Output the [x, y] coordinate of the center of the cell containing the given text.  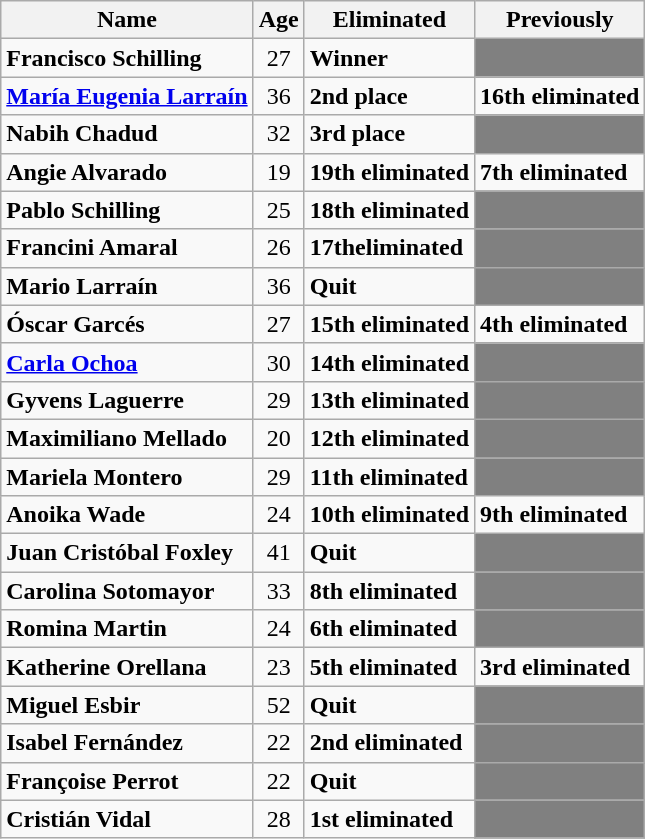
20 [278, 438]
12th eliminated [389, 438]
Previously [560, 20]
6th eliminated [389, 629]
Cristián Vidal [127, 819]
11th eliminated [389, 477]
15th eliminated [389, 324]
Francini Amaral [127, 248]
13th eliminated [389, 400]
9th eliminated [560, 515]
Óscar Garcés [127, 324]
2nd eliminated [389, 743]
1st eliminated [389, 819]
Age [278, 20]
Katherine Orellana [127, 667]
Pablo Schilling [127, 210]
10th eliminated [389, 515]
Romina Martin [127, 629]
Eliminated [389, 20]
Mariela Montero [127, 477]
33 [278, 591]
Anoika Wade [127, 515]
16th eliminated [560, 96]
Mario Larraín [127, 286]
Carla Ochoa [127, 362]
23 [278, 667]
8th eliminated [389, 591]
7th eliminated [560, 172]
Carolina Sotomayor [127, 591]
19 [278, 172]
3rd place [389, 134]
18th eliminated [389, 210]
María Eugenia Larraín [127, 96]
14th eliminated [389, 362]
32 [278, 134]
Winner [389, 58]
Nabih Chadud [127, 134]
Isabel Fernández [127, 743]
Angie Alvarado [127, 172]
28 [278, 819]
30 [278, 362]
41 [278, 553]
3rd eliminated [560, 667]
Francisco Schilling [127, 58]
5th eliminated [389, 667]
2nd place [389, 96]
4th eliminated [560, 324]
26 [278, 248]
17theliminated [389, 248]
Miguel Esbir [127, 705]
Gyvens Laguerre [127, 400]
Françoise Perrot [127, 781]
19th eliminated [389, 172]
Name [127, 20]
Maximiliano Mellado [127, 438]
25 [278, 210]
52 [278, 705]
Juan Cristóbal Foxley [127, 553]
